Capture the cell that displays the provided text and extract its (x, y) central coordinate. 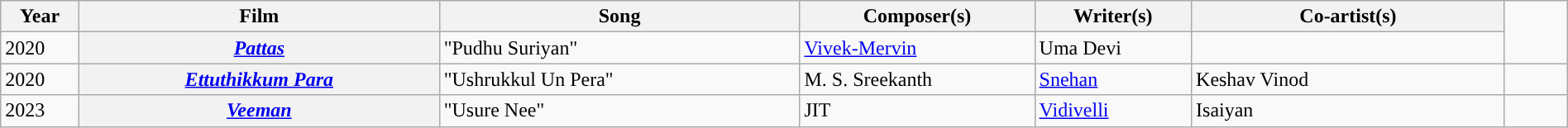
Veeman (259, 111)
Isaiyan (1348, 111)
Keshav Vinod (1348, 79)
M. S. Sreekanth (917, 79)
"Usure Nee" (619, 111)
"Ushrukkul Un Pera" (619, 79)
2023 (40, 111)
Composer(s) (917, 17)
Co-artist(s) (1348, 17)
Pattas (259, 48)
"Pudhu Suriyan" (619, 48)
Song (619, 17)
Writer(s) (1113, 17)
Year (40, 17)
Snehan (1113, 79)
Vidivelli (1113, 111)
Uma Devi (1113, 48)
Film (259, 17)
JIT (917, 111)
Ettuthikkum Para (259, 79)
Vivek-Mervin (917, 48)
